Scan for the cell matching the given text and deliver its [x, y] coordinate at center. 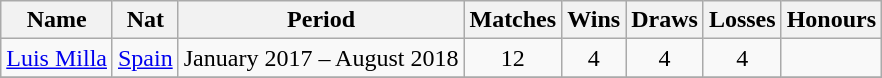
Luis Milla [57, 58]
Matches [513, 20]
Name [57, 20]
Draws [665, 20]
Honours [831, 20]
January 2017 – August 2018 [321, 58]
12 [513, 58]
Spain [145, 58]
Wins [594, 20]
Losses [742, 20]
Nat [145, 20]
Period [321, 20]
